Identify which cell holds the provided text, then report its [X, Y] central coordinate. 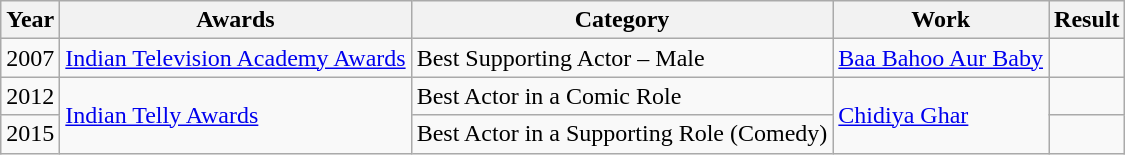
Work [941, 20]
Best Actor in a Comic Role [622, 96]
Best Supporting Actor – Male [622, 58]
Baa Bahoo Aur Baby [941, 58]
Category [622, 20]
Result [1087, 20]
Awards [236, 20]
Best Actor in a Supporting Role (Comedy) [622, 134]
Year [30, 20]
2012 [30, 96]
2007 [30, 58]
Indian Telly Awards [236, 115]
2015 [30, 134]
Indian Television Academy Awards [236, 58]
Chidiya Ghar [941, 115]
